Locate the cell with the specified text and output its [X, Y] center coordinate. 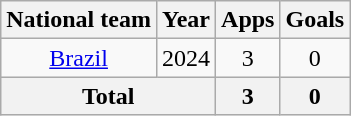
Brazil [79, 58]
Apps [248, 20]
2024 [186, 58]
Total [108, 96]
Goals [315, 20]
National team [79, 20]
Year [186, 20]
